Find where the given text appears and provide that cell's center as (X, Y) coordinate. 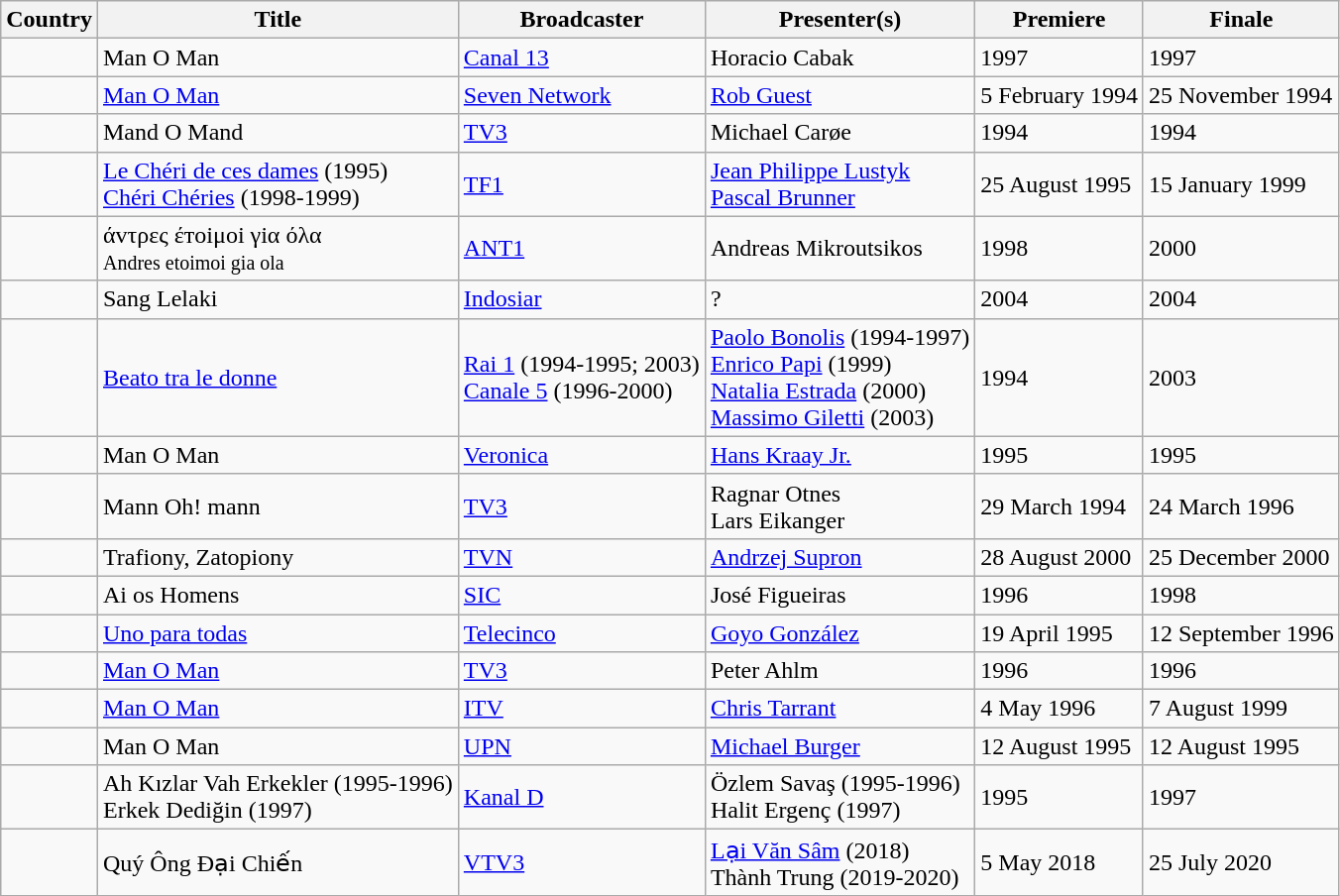
Ah Kızlar Vah Erkekler (1995-1996)Erkek Dediğin (1997) (278, 797)
2003 (1241, 377)
Andreas Mikroutsikos (839, 248)
Telecinco (581, 633)
Mand O Mand (278, 133)
Quý Ông Đại Chiến (278, 862)
Ragnar OtnesLars Eikanger (839, 505)
24 March 1996 (1241, 505)
Hans Kraay Jr. (839, 455)
Country (50, 20)
SIC (581, 595)
Jean Philippe LustykPascal Brunner (839, 184)
2000 (1241, 248)
Mann Oh! mann (278, 505)
Peter Ahlm (839, 671)
15 January 1999 (1241, 184)
Horacio Cabak (839, 57)
Title (278, 20)
Andrzej Supron (839, 557)
Finale (1241, 20)
José Figueiras (839, 595)
Veronica (581, 455)
29 March 1994 (1060, 505)
Indosiar (581, 299)
Goyo González (839, 633)
Trafiony, Zatopiony (278, 557)
5 May 2018 (1060, 862)
Chris Tarrant (839, 709)
UPN (581, 746)
Özlem Savaş (1995-1996)Halit Ergenç (1997) (839, 797)
ITV (581, 709)
Sang Lelaki (278, 299)
25 November 1994 (1241, 95)
Lại Văn Sâm (2018) Thành Trung (2019-2020) (839, 862)
Seven Network (581, 95)
TVN (581, 557)
7 August 1999 (1241, 709)
28 August 2000 (1060, 557)
VTV3 (581, 862)
5 February 1994 (1060, 95)
TF1 (581, 184)
Presenter(s) (839, 20)
άvτρες έтoіμoі γіα όλαAndres etoimoi gia ola (278, 248)
Paolo Bonolis (1994-1997)Enrico Papi (1999)Natalia Estrada (2000)Massimo Giletti (2003) (839, 377)
Premiere (1060, 20)
Ai os Homens (278, 595)
Canal 13 (581, 57)
Kanal D (581, 797)
Uno para todas (278, 633)
Rob Guest (839, 95)
? (839, 299)
Beato tra le donne (278, 377)
12 September 1996 (1241, 633)
Le Chéri de ces dames (1995)Chéri Chéries (1998-1999) (278, 184)
Rai 1 (1994-1995; 2003) Canale 5 (1996-2000) (581, 377)
ANT1 (581, 248)
Michael Burger (839, 746)
25 August 1995 (1060, 184)
25 July 2020 (1241, 862)
Broadcaster (581, 20)
19 April 1995 (1060, 633)
Michael Carøe (839, 133)
4 May 1996 (1060, 709)
25 December 2000 (1241, 557)
